From the cell containing the given text, extract its center point as (X, Y) coordinate. 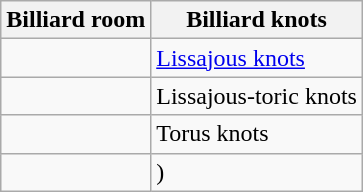
Billiard room (76, 20)
Billiard knots (257, 20)
Lissajous-toric knots (257, 96)
Lissajous knots (257, 58)
Torus knots (257, 134)
) (257, 172)
